Output the [x, y] coordinate of the center of the cell containing the given text.  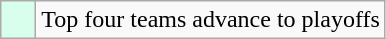
Top four teams advance to playoffs [211, 20]
